Pinpoint the cell where the given text exists, returning its [x, y] midpoint coordinate. 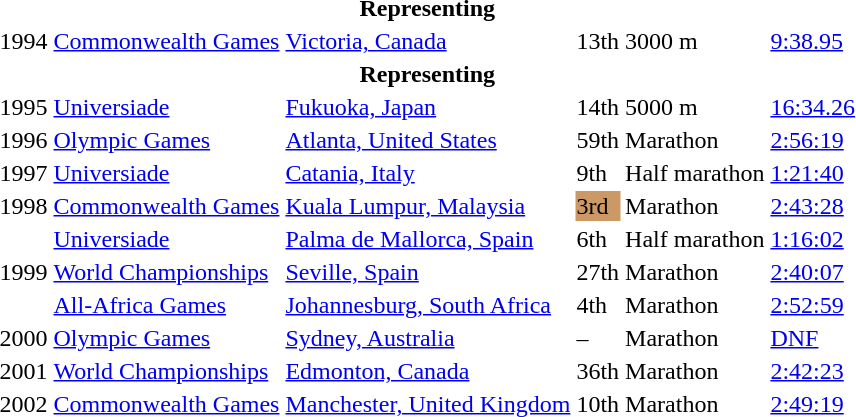
3000 m [695, 41]
Palma de Mallorca, Spain [428, 239]
36th [598, 371]
14th [598, 107]
– [598, 338]
4th [598, 305]
Johannesburg, South Africa [428, 305]
59th [598, 140]
Edmonton, Canada [428, 371]
Sydney, Australia [428, 338]
9th [598, 173]
Catania, Italy [428, 173]
Atlanta, United States [428, 140]
13th [598, 41]
All-Africa Games [166, 305]
Victoria, Canada [428, 41]
5000 m [695, 107]
3rd [598, 206]
Kuala Lumpur, Malaysia [428, 206]
6th [598, 239]
Fukuoka, Japan [428, 107]
Seville, Spain [428, 272]
27th [598, 272]
